Determine the [x, y] coordinate at the center of the cell enclosing the given text.  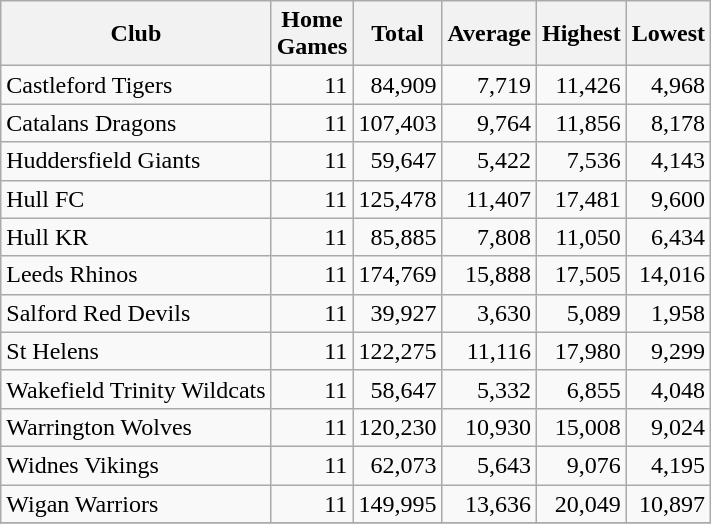
7,536 [581, 161]
Total [398, 34]
125,478 [398, 199]
St Helens [136, 351]
Catalans Dragons [136, 123]
9,764 [490, 123]
Huddersfield Giants [136, 161]
4,143 [668, 161]
4,048 [668, 389]
Salford Red Devils [136, 313]
6,434 [668, 237]
20,049 [581, 503]
174,769 [398, 275]
Hull KR [136, 237]
9,076 [581, 465]
11,050 [581, 237]
59,647 [398, 161]
Warrington Wolves [136, 427]
5,332 [490, 389]
13,636 [490, 503]
10,930 [490, 427]
122,275 [398, 351]
62,073 [398, 465]
3,630 [490, 313]
7,719 [490, 85]
4,968 [668, 85]
14,016 [668, 275]
Wakefield Trinity Wildcats [136, 389]
84,909 [398, 85]
Leeds Rhinos [136, 275]
17,980 [581, 351]
5,422 [490, 161]
107,403 [398, 123]
1,958 [668, 313]
Lowest [668, 34]
8,178 [668, 123]
39,927 [398, 313]
5,089 [581, 313]
120,230 [398, 427]
11,426 [581, 85]
Wigan Warriors [136, 503]
11,116 [490, 351]
Castleford Tigers [136, 85]
11,407 [490, 199]
Average [490, 34]
17,505 [581, 275]
149,995 [398, 503]
Club [136, 34]
4,195 [668, 465]
17,481 [581, 199]
5,643 [490, 465]
9,299 [668, 351]
HomeGames [312, 34]
10,897 [668, 503]
9,024 [668, 427]
85,885 [398, 237]
15,008 [581, 427]
Highest [581, 34]
11,856 [581, 123]
6,855 [581, 389]
Hull FC [136, 199]
Widnes Vikings [136, 465]
15,888 [490, 275]
58,647 [398, 389]
9,600 [668, 199]
7,808 [490, 237]
